Provide the (X, Y) coordinate of the cell's center where the given text is located.  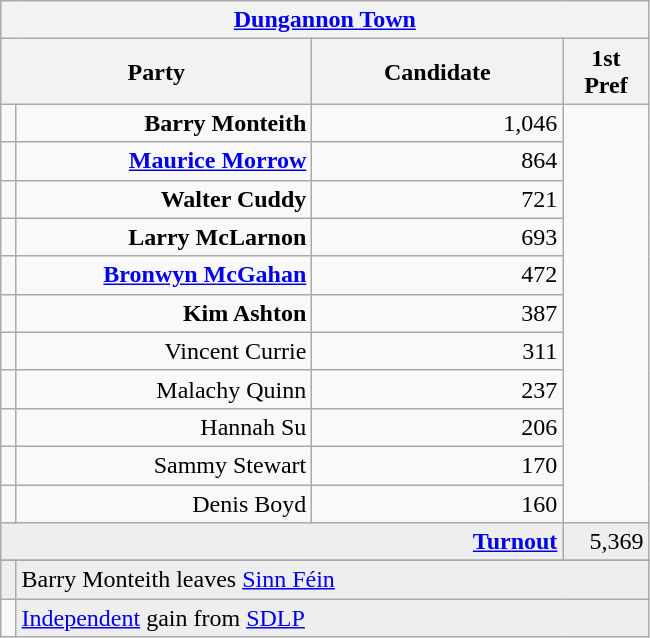
693 (438, 237)
Sammy Stewart (164, 465)
1,046 (438, 123)
Hannah Su (164, 427)
206 (438, 427)
170 (438, 465)
237 (438, 389)
Independent gain from SDLP (332, 618)
160 (438, 503)
Candidate (438, 72)
Vincent Currie (164, 351)
5,369 (606, 542)
864 (438, 161)
Turnout (282, 542)
311 (438, 351)
387 (438, 313)
Larry McLarnon (164, 237)
Party (156, 72)
Maurice Morrow (164, 161)
472 (438, 275)
721 (438, 199)
Denis Boyd (164, 503)
Walter Cuddy (164, 199)
Malachy Quinn (164, 389)
Kim Ashton (164, 313)
Dungannon Town (325, 20)
Bronwyn McGahan (164, 275)
Barry Monteith leaves Sinn Féin (332, 580)
Barry Monteith (164, 123)
1st Pref (606, 72)
